Find where the given text appears and provide that cell's center as [x, y] coordinate. 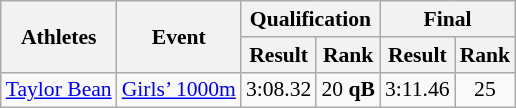
Final [448, 19]
25 [486, 90]
20 qB [348, 90]
3:08.32 [278, 90]
Girls’ 1000m [179, 90]
Taylor Bean [59, 90]
Qualification [310, 19]
3:11.46 [418, 90]
Athletes [59, 36]
Event [179, 36]
